Pinpoint the cell where the given text exists, returning its [X, Y] midpoint coordinate. 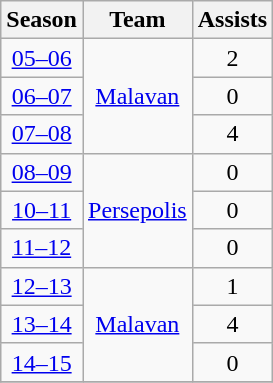
Assists [232, 20]
Season [42, 20]
Persepolis [137, 210]
06–07 [42, 96]
2 [232, 58]
14–15 [42, 362]
11–12 [42, 248]
12–13 [42, 286]
08–09 [42, 172]
07–08 [42, 134]
10–11 [42, 210]
1 [232, 286]
13–14 [42, 324]
Team [137, 20]
05–06 [42, 58]
